Determine the [x, y] coordinate at the center of the cell enclosing the given text.  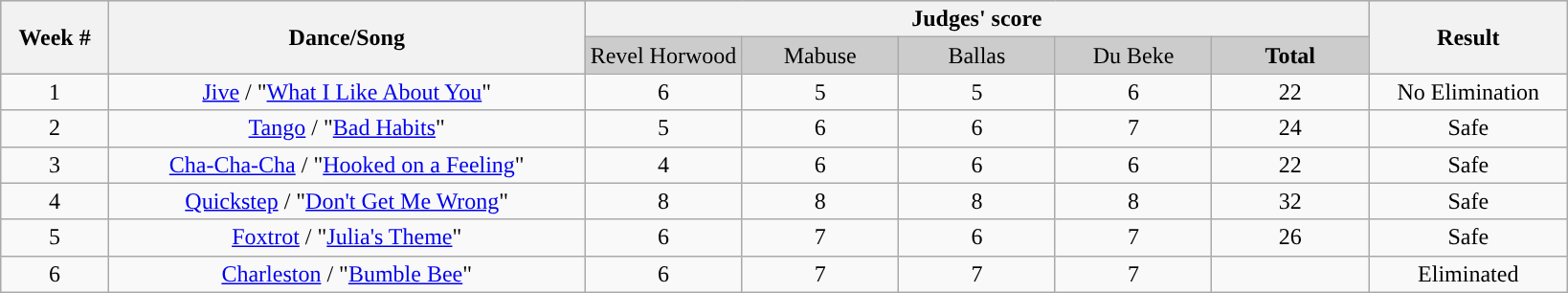
Week # [56, 37]
32 [1290, 201]
Ballas [977, 56]
No Elimination [1468, 92]
1 [56, 92]
2 [56, 128]
Eliminated [1468, 274]
Quickstep / "Don't Get Me Wrong" [347, 201]
Jive / "What I Like About You" [347, 92]
3 [56, 165]
Du Beke [1133, 56]
Judges' score [976, 19]
Mabuse [820, 56]
24 [1290, 128]
Revel Horwood [663, 56]
Charleston / "Bumble Bee" [347, 274]
Result [1468, 37]
26 [1290, 237]
Total [1290, 56]
Tango / "Bad Habits" [347, 128]
Dance/Song [347, 37]
Cha-Cha-Cha / "Hooked on a Feeling" [347, 165]
Foxtrot / "Julia's Theme" [347, 237]
